Return [x, y] of the center of cell containing provided text 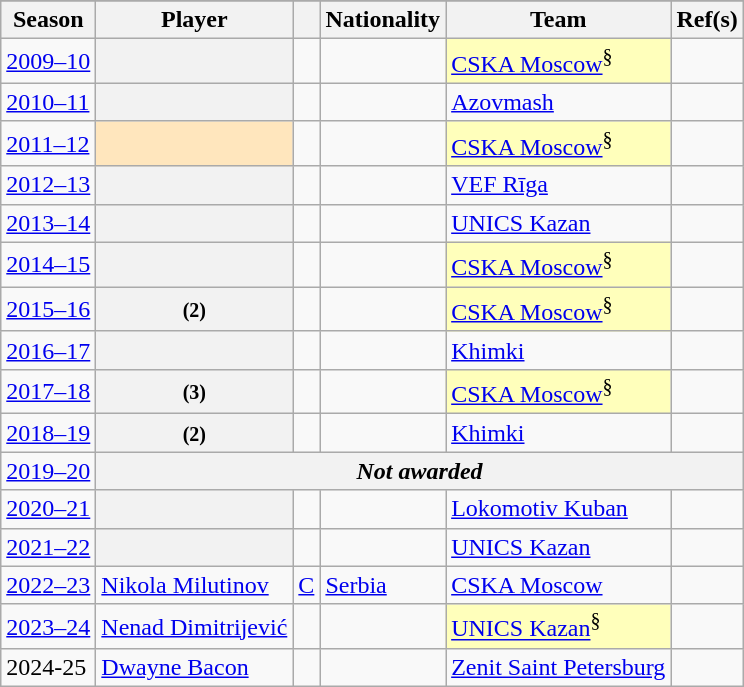
2022–23 [48, 585]
2021–22 [48, 547]
Nikola Milutinov [194, 585]
2012–13 [48, 185]
2009–10 [48, 62]
Lokomotiv Kuban [558, 509]
C [306, 585]
2020–21 [48, 509]
2011–12 [48, 144]
Ref(s) [707, 20]
2018–19 [48, 433]
2024-25 [48, 668]
CSKA Moscow [558, 585]
Nationality [383, 20]
Dwayne Bacon [194, 668]
2013–14 [48, 223]
Not awarded [420, 471]
(3) [194, 392]
2010–11 [48, 102]
2015–16 [48, 310]
Nenad Dimitrijević [194, 626]
2016–17 [48, 350]
2014–15 [48, 264]
VEF Rīga [558, 185]
Azovmash [558, 102]
2019–20 [48, 471]
Zenit Saint Petersburg [558, 668]
Player [194, 20]
Season [48, 20]
2017–18 [48, 392]
UNICS Kazan§ [558, 626]
2023–24 [48, 626]
Team [558, 20]
Serbia [383, 585]
